Determine the [x, y] coordinate at the center of the cell enclosing the given text.  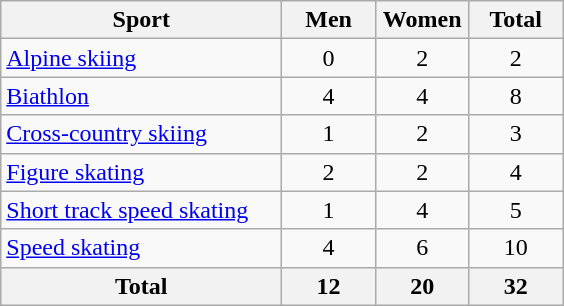
Alpine skiing [142, 58]
12 [329, 286]
0 [329, 58]
Sport [142, 20]
6 [422, 248]
Men [329, 20]
5 [516, 210]
32 [516, 286]
Speed skating [142, 248]
8 [516, 96]
10 [516, 248]
Biathlon [142, 96]
Figure skating [142, 172]
20 [422, 286]
Cross-country skiing [142, 134]
3 [516, 134]
Women [422, 20]
Short track speed skating [142, 210]
